Search for the cell housing the specified text and yield its (X, Y) center coordinate. 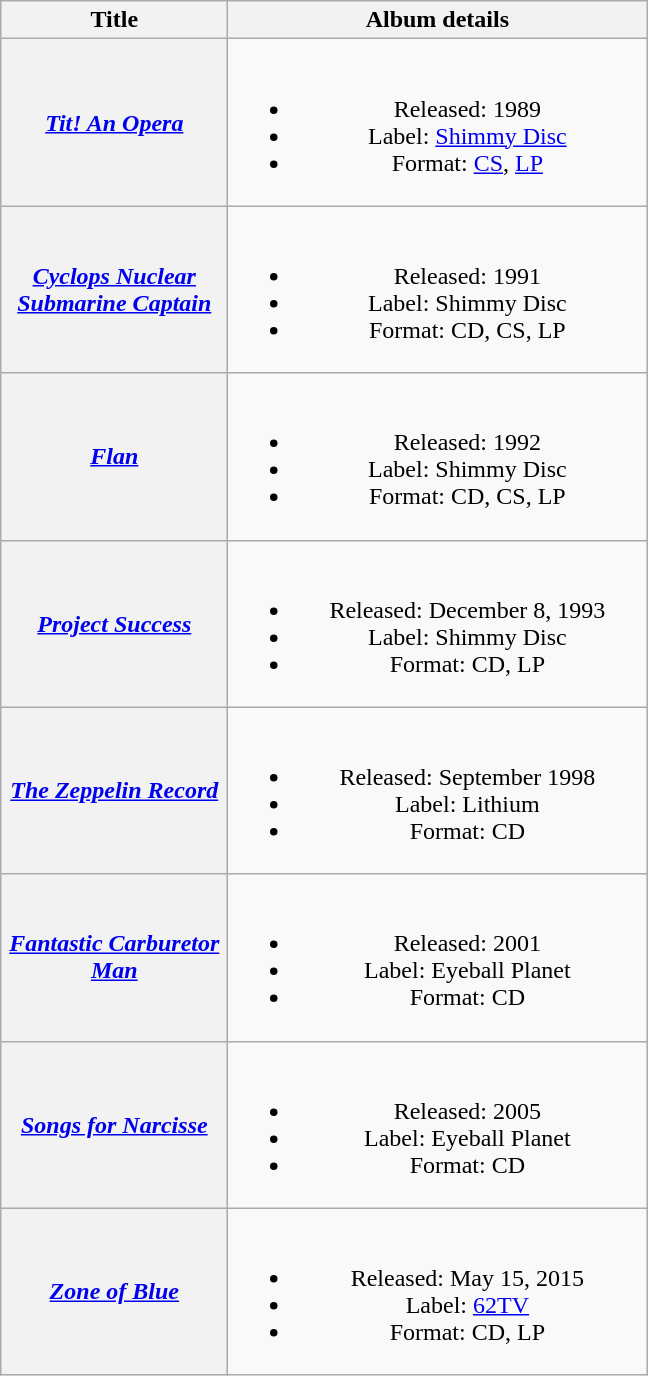
Released: December 8, 1993Label: Shimmy DiscFormat: CD, LP (438, 624)
Cyclops Nuclear Submarine Captain (114, 290)
Released: 1992Label: Shimmy DiscFormat: CD, CS, LP (438, 456)
Released: 1989Label: Shimmy DiscFormat: CS, LP (438, 122)
Released: September 1998Label: LithiumFormat: CD (438, 790)
Released: 1991Label: Shimmy DiscFormat: CD, CS, LP (438, 290)
Title (114, 20)
Tit! An Opera (114, 122)
The Zeppelin Record (114, 790)
Project Success (114, 624)
Released: 2001Label: Eyeball PlanetFormat: CD (438, 958)
Zone of Blue (114, 1292)
Released: 2005Label: Eyeball PlanetFormat: CD (438, 1124)
Flan (114, 456)
Released: May 15, 2015Label: 62TVFormat: CD, LP (438, 1292)
Fantastic Carburetor Man (114, 958)
Album details (438, 20)
Songs for Narcisse (114, 1124)
